Find where the given text appears and provide that cell's center as (X, Y) coordinate. 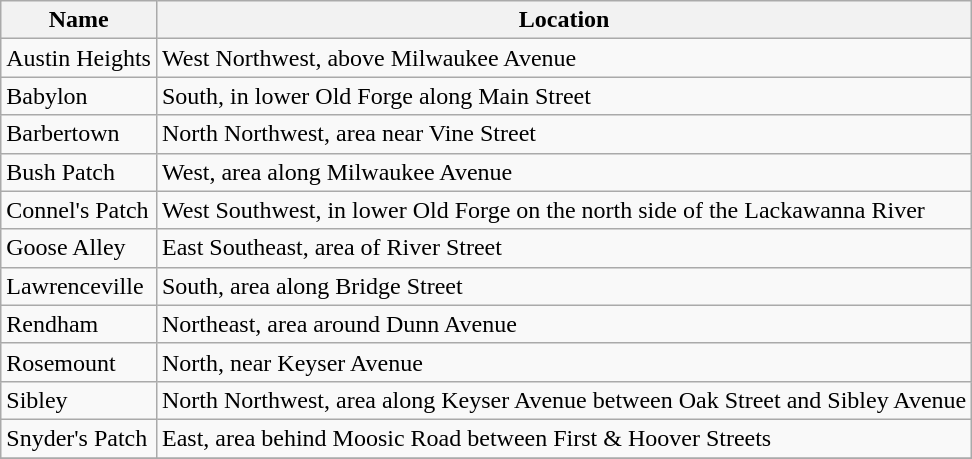
Lawrenceville (79, 286)
Babylon (79, 96)
West Southwest, in lower Old Forge on the north side of the Lackawanna River (564, 210)
West, area along Milwaukee Avenue (564, 172)
Rendham (79, 324)
Name (79, 20)
Northeast, area around Dunn Avenue (564, 324)
Goose Alley (79, 248)
West Northwest, above Milwaukee Avenue (564, 58)
South, area along Bridge Street (564, 286)
Rosemount (79, 362)
East Southeast, area of River Street (564, 248)
Location (564, 20)
Connel's Patch (79, 210)
Snyder's Patch (79, 438)
Austin Heights (79, 58)
Sibley (79, 400)
South, in lower Old Forge along Main Street (564, 96)
North Northwest, area along Keyser Avenue between Oak Street and Sibley Avenue (564, 400)
Barbertown (79, 134)
East, area behind Moosic Road between First & Hoover Streets (564, 438)
Bush Patch (79, 172)
North Northwest, area near Vine Street (564, 134)
North, near Keyser Avenue (564, 362)
